Extract the [X, Y] coordinate from the center of the cell holding the provided text.  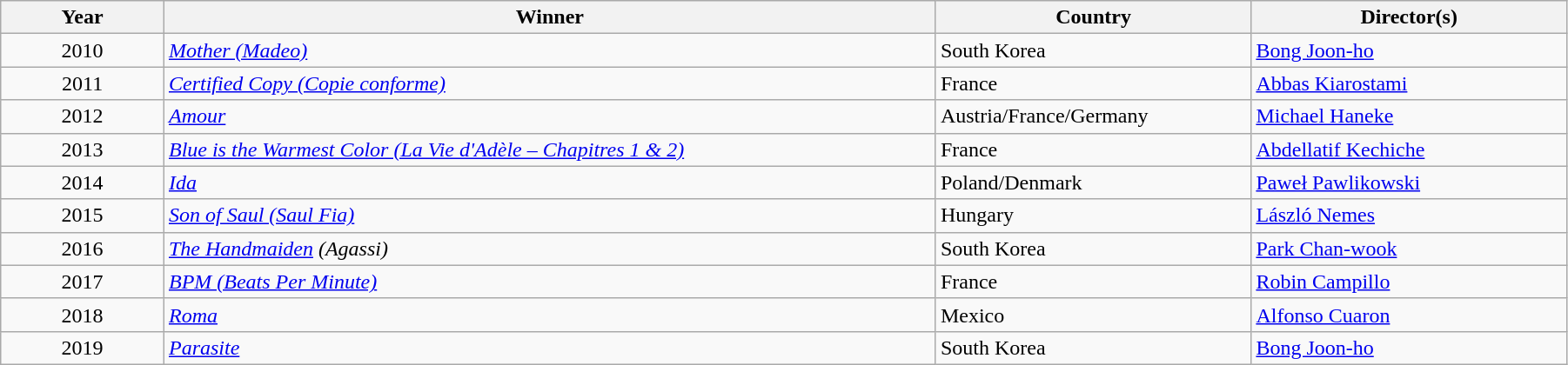
Robin Campillo [1410, 282]
2011 [83, 83]
2014 [83, 182]
László Nemes [1410, 216]
Country [1093, 17]
2019 [83, 348]
Austria/France/Germany [1093, 116]
The Handmaiden (Agassi) [550, 249]
Certified Copy (Copie conforme) [550, 83]
Hungary [1093, 216]
2015 [83, 216]
Son of Saul (Saul Fia) [550, 216]
Mexico [1093, 315]
2010 [83, 50]
Park Chan-wook [1410, 249]
Year [83, 17]
Director(s) [1410, 17]
2018 [83, 315]
Roma [550, 315]
2012 [83, 116]
Winner [550, 17]
2013 [83, 149]
BPM (Beats Per Minute) [550, 282]
Blue is the Warmest Color (La Vie d'Adèle – Chapitres 1 & 2) [550, 149]
2016 [83, 249]
Amour [550, 116]
Alfonso Cuaron [1410, 315]
2017 [83, 282]
Paweł Pawlikowski [1410, 182]
Abbas Kiarostami [1410, 83]
Abdellatif Kechiche [1410, 149]
Parasite [550, 348]
Poland/Denmark [1093, 182]
Ida [550, 182]
Michael Haneke [1410, 116]
Mother (Madeo) [550, 50]
